For the text-containing cell, return its midpoint in (x, y) coordinate format. 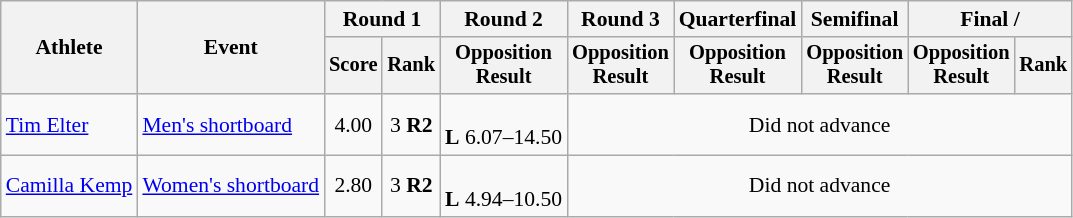
Score (353, 66)
L 4.94–10.50 (504, 186)
Event (230, 48)
Final / (990, 19)
Round 2 (504, 19)
Women's shortboard (230, 186)
Camilla Kemp (70, 186)
4.00 (353, 124)
2.80 (353, 186)
Athlete (70, 48)
Round 1 (382, 19)
Round 3 (620, 19)
L 6.07–14.50 (504, 124)
Men's shortboard (230, 124)
Semifinal (854, 19)
Tim Elter (70, 124)
Quarterfinal (738, 19)
